Extract the (X, Y) coordinate from the center of the cell holding the provided text.  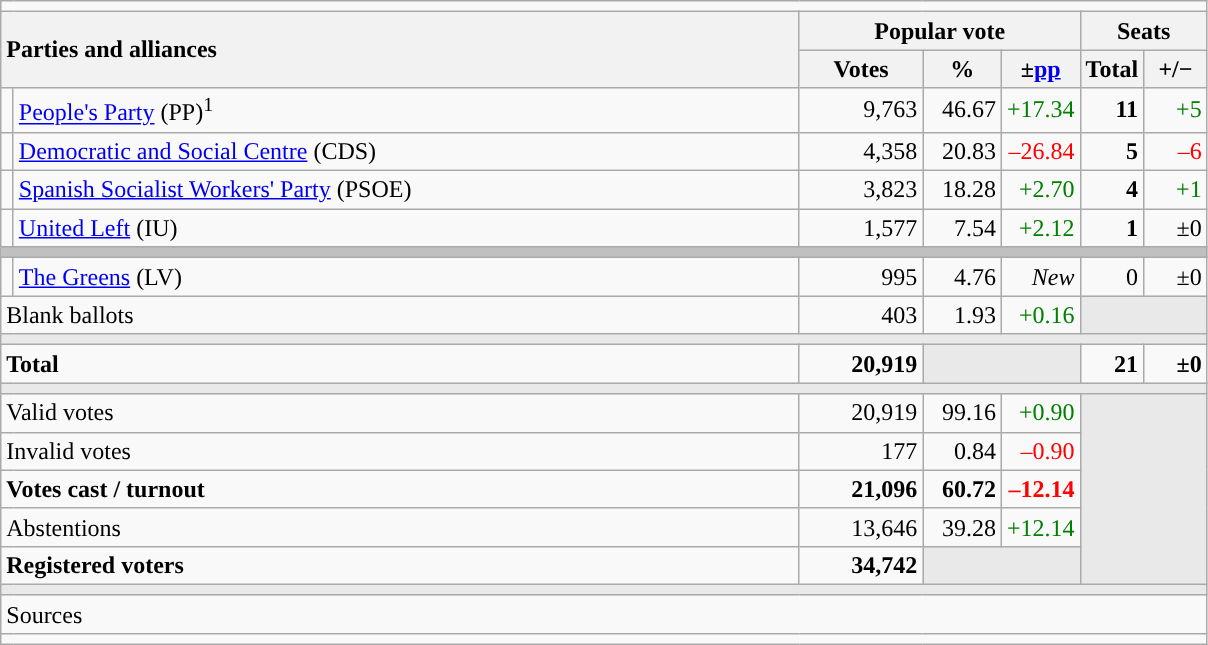
4 (1112, 190)
New (1040, 277)
5 (1112, 151)
–12.14 (1040, 489)
34,742 (861, 565)
4.76 (962, 277)
18.28 (962, 190)
39.28 (962, 527)
Seats (1144, 31)
+2.70 (1040, 190)
Democratic and Social Centre (CDS) (406, 151)
7.54 (962, 228)
Invalid votes (400, 451)
20.83 (962, 151)
+1 (1176, 190)
+17.34 (1040, 110)
Popular vote (940, 31)
+0.16 (1040, 315)
177 (861, 451)
0 (1112, 277)
Abstentions (400, 527)
1.93 (962, 315)
13,646 (861, 527)
Registered voters (400, 565)
60.72 (962, 489)
+5 (1176, 110)
21,096 (861, 489)
46.67 (962, 110)
4,358 (861, 151)
Valid votes (400, 413)
21 (1112, 364)
+12.14 (1040, 527)
–6 (1176, 151)
995 (861, 277)
–26.84 (1040, 151)
Blank ballots (400, 315)
Votes cast / turnout (400, 489)
403 (861, 315)
Parties and alliances (400, 50)
11 (1112, 110)
9,763 (861, 110)
0.84 (962, 451)
+2.12 (1040, 228)
Spanish Socialist Workers' Party (PSOE) (406, 190)
People's Party (PP)1 (406, 110)
1 (1112, 228)
Sources (604, 614)
Votes (861, 69)
3,823 (861, 190)
±pp (1040, 69)
United Left (IU) (406, 228)
99.16 (962, 413)
+0.90 (1040, 413)
1,577 (861, 228)
+/− (1176, 69)
–0.90 (1040, 451)
The Greens (LV) (406, 277)
% (962, 69)
